Pinpoint the cell where the given text exists, returning its (x, y) midpoint coordinate. 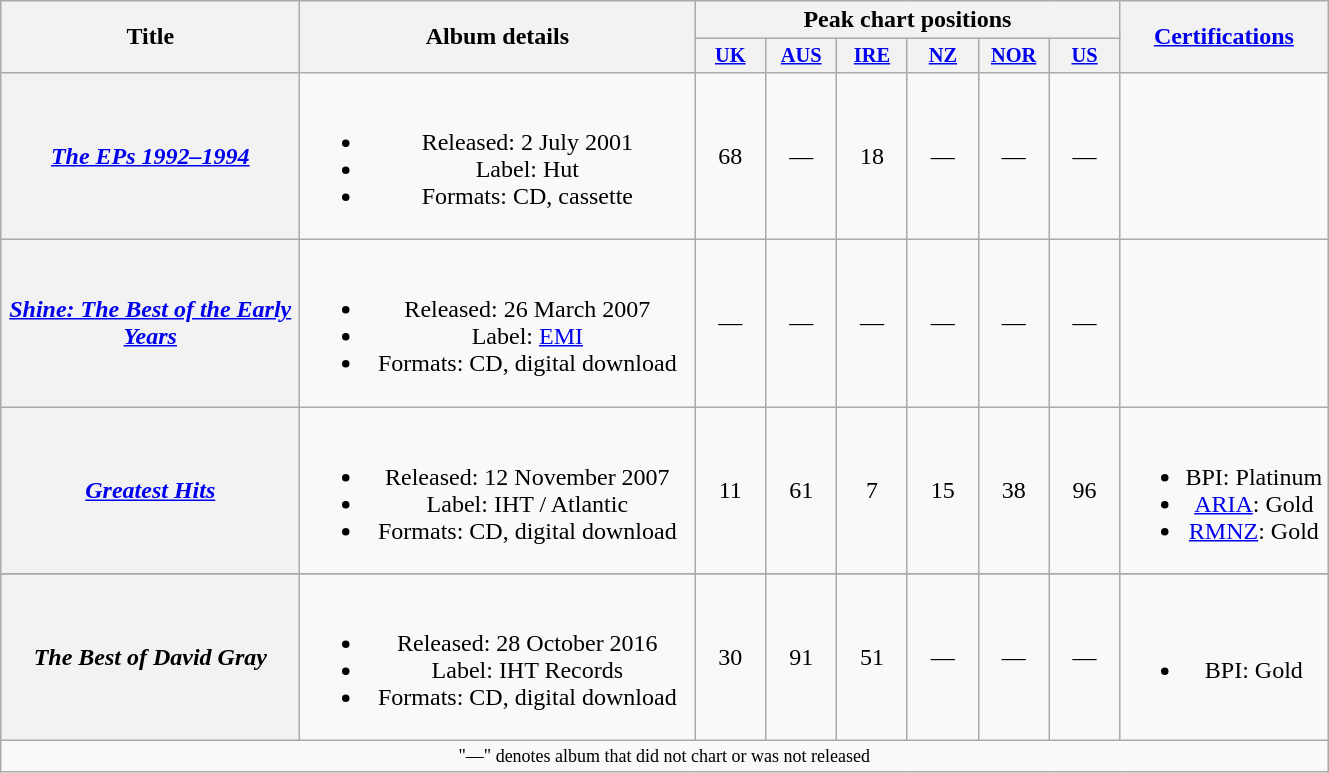
11 (730, 490)
Released: 26 March 2007Label: EMIFormats: CD, digital download (498, 324)
Album details (498, 37)
Certifications (1224, 37)
NZ (942, 56)
Shine: The Best of the Early Years (150, 324)
15 (942, 490)
Greatest Hits (150, 490)
Title (150, 37)
AUS (802, 56)
Released: 28 October 2016Label: IHT RecordsFormats: CD, digital download (498, 658)
The EPs 1992–1994 (150, 156)
7 (872, 490)
BPI: Gold (1224, 658)
38 (1014, 490)
91 (802, 658)
68 (730, 156)
NOR (1014, 56)
18 (872, 156)
61 (802, 490)
BPI: PlatinumARIA: GoldRMNZ: Gold (1224, 490)
Peak chart positions (908, 20)
UK (730, 56)
IRE (872, 56)
51 (872, 658)
US (1084, 56)
Released: 2 July 2001Label: HutFormats: CD, cassette (498, 156)
30 (730, 658)
96 (1084, 490)
The Best of David Gray (150, 658)
"—" denotes album that did not chart or was not released (664, 756)
Released: 12 November 2007Label: IHT / AtlanticFormats: CD, digital download (498, 490)
